Return (X, Y) of the center of cell containing provided text 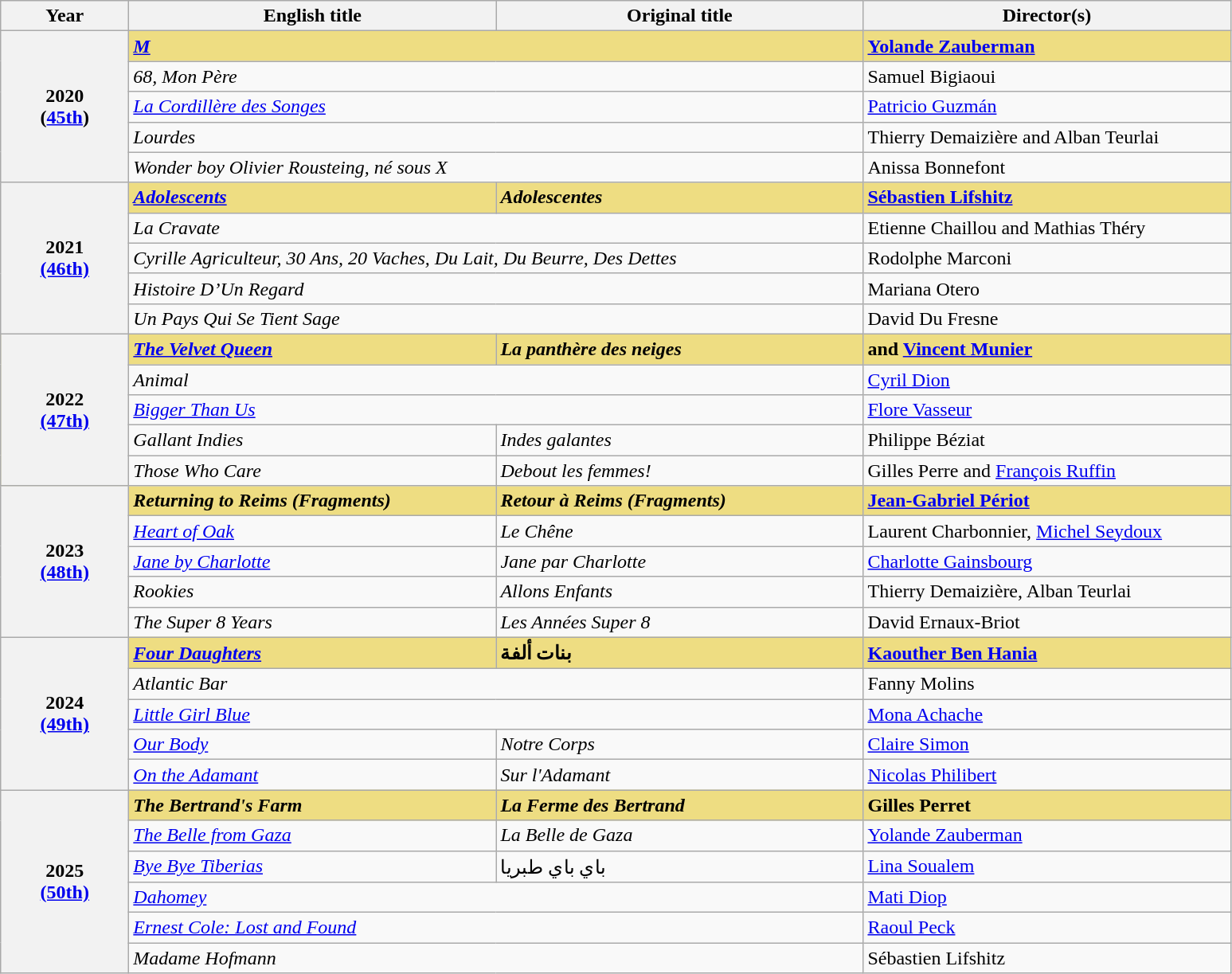
Histoire D’Un Regard (496, 288)
The Velvet Queen (312, 349)
2022(47th) (65, 409)
Nicolas Philibert (1046, 775)
Ernest Cole: Lost and Found (496, 928)
Charlotte Gainsbourg (1046, 561)
Gallant Indies (312, 440)
Sur l'Adamant (680, 775)
The Super 8 Years (312, 622)
Mariana Otero (1046, 288)
2021(46th) (65, 258)
بنات ألفة (680, 653)
Heart of Oak (312, 531)
2023(48th) (65, 561)
Thierry Demaizière and Alban Teurlai (1046, 137)
La Ferme des Bertrand (680, 805)
Bye Bye Tiberias (312, 866)
Patricio Guzmán (1046, 107)
La Cravate (496, 228)
Philippe Béziat (1046, 440)
Bigger Than Us (496, 410)
English title (312, 16)
Rookies (312, 592)
Raoul Peck (1046, 928)
Jane by Charlotte (312, 561)
Gilles Perre and François Ruffin (1046, 471)
Anissa Bonnefont (1046, 167)
Gilles Perret (1046, 805)
La panthère des neiges (680, 349)
Flore Vasseur (1046, 410)
David Ernaux-Briot (1046, 622)
68, Mon Père (496, 76)
Atlantic Bar (496, 684)
2020(45th) (65, 107)
Jean-Gabriel Périot (1046, 501)
Le Chêne (680, 531)
Original title (680, 16)
Rodolphe Marconi (1046, 258)
Samuel Bigiaoui (1046, 76)
and Vincent Munier (1046, 349)
Etienne Chaillou and Mathias Théry (1046, 228)
Returning to Reims (Fragments) (312, 501)
Retour à Reims (Fragments) (680, 501)
Thierry Demaizière, Alban Teurlai (1046, 592)
Claire Simon (1046, 745)
Four Daughters (312, 653)
Mona Achache (1046, 714)
2025(50th) (65, 882)
On the Adamant (312, 775)
Jane par Charlotte (680, 561)
Mati Diop (1046, 898)
Un Pays Qui Se Tient Sage (496, 319)
Dahomey (496, 898)
Notre Corps (680, 745)
Cyrille Agriculteur, 30 Ans, 20 Vaches, Du Lait, Du Beurre, Des Dettes (496, 258)
Animal (496, 380)
Kaouther Ben Hania (1046, 653)
Lina Soualem (1046, 866)
La Cordillère des Songes (496, 107)
La Belle de Gaza (680, 835)
Wonder boy Olivier Rousteing, né sous X (496, 167)
2024(49th) (65, 714)
Allons Enfants (680, 592)
Fanny Molins (1046, 684)
Madame Hofmann (496, 958)
The Bertrand's Farm (312, 805)
Adolescentes (680, 198)
M (496, 46)
Our Body (312, 745)
Those Who Care (312, 471)
باي باي طبريا (680, 866)
Indes galantes (680, 440)
Little Girl Blue (496, 714)
Year (65, 16)
Director(s) (1046, 16)
Debout les femmes! (680, 471)
Laurent Charbonnier, Michel Seydoux (1046, 531)
The Belle from Gaza (312, 835)
Adolescents (312, 198)
Lourdes (496, 137)
Cyril Dion (1046, 380)
Les Années Super 8 (680, 622)
David Du Fresne (1046, 319)
